Pinpoint the cell where the given text exists, returning its [X, Y] midpoint coordinate. 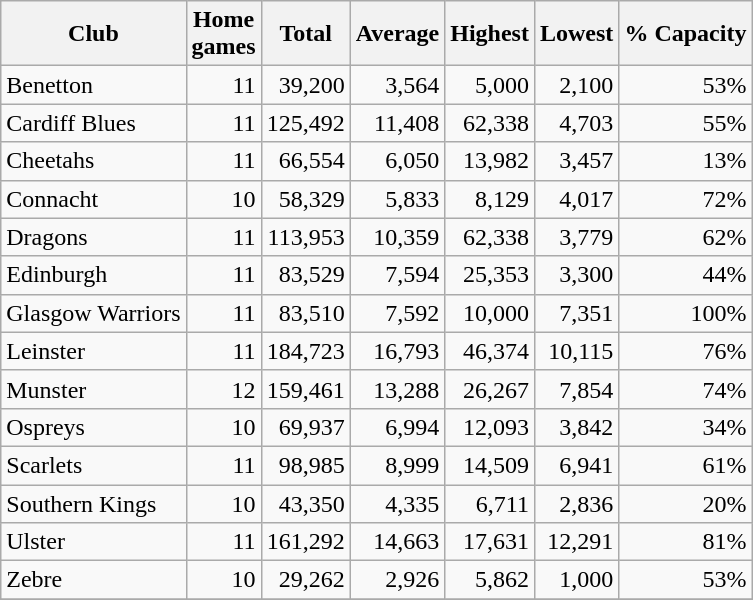
4,017 [576, 199]
Benetton [94, 85]
6,941 [576, 465]
66,554 [306, 161]
Scarlets [94, 465]
10,000 [490, 313]
1,000 [576, 580]
8,129 [490, 199]
76% [686, 351]
43,350 [306, 503]
% Capacity [686, 34]
2,100 [576, 85]
34% [686, 427]
6,994 [398, 427]
12 [224, 389]
Ospreys [94, 427]
46,374 [490, 351]
69,937 [306, 427]
14,509 [490, 465]
4,335 [398, 503]
83,529 [306, 275]
184,723 [306, 351]
7,594 [398, 275]
3,564 [398, 85]
14,663 [398, 542]
39,200 [306, 85]
13,982 [490, 161]
58,329 [306, 199]
98,985 [306, 465]
12,093 [490, 427]
3,300 [576, 275]
29,262 [306, 580]
5,862 [490, 580]
13,288 [398, 389]
100% [686, 313]
Lowest [576, 34]
113,953 [306, 237]
81% [686, 542]
Club [94, 34]
25,353 [490, 275]
72% [686, 199]
7,592 [398, 313]
Leinster [94, 351]
3,779 [576, 237]
62% [686, 237]
7,854 [576, 389]
11,408 [398, 123]
Homegames [224, 34]
61% [686, 465]
7,351 [576, 313]
Total [306, 34]
74% [686, 389]
Cardiff Blues [94, 123]
6,050 [398, 161]
13% [686, 161]
159,461 [306, 389]
3,457 [576, 161]
17,631 [490, 542]
20% [686, 503]
3,842 [576, 427]
44% [686, 275]
Connacht [94, 199]
8,999 [398, 465]
10,115 [576, 351]
6,711 [490, 503]
Highest [490, 34]
26,267 [490, 389]
55% [686, 123]
2,836 [576, 503]
Cheetahs [94, 161]
5,833 [398, 199]
Dragons [94, 237]
83,510 [306, 313]
Average [398, 34]
5,000 [490, 85]
2,926 [398, 580]
Edinburgh [94, 275]
12,291 [576, 542]
125,492 [306, 123]
161,292 [306, 542]
Glasgow Warriors [94, 313]
4,703 [576, 123]
Zebre [94, 580]
Munster [94, 389]
Ulster [94, 542]
16,793 [398, 351]
10,359 [398, 237]
Southern Kings [94, 503]
